Return the (x, y) coordinate for the center point of the cell that contains the specified text.  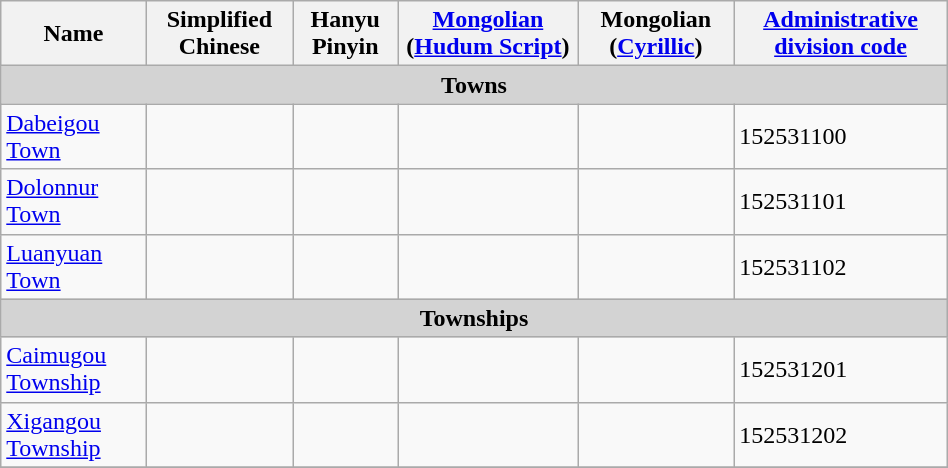
152531202 (840, 434)
Mongolian (Hudum Script) (488, 34)
Dolonnur Town (74, 202)
Dabeigou Town (74, 136)
152531101 (840, 202)
Hanyu Pinyin (346, 34)
Administrative division code (840, 34)
152531100 (840, 136)
Simplified Chinese (219, 34)
152531102 (840, 266)
Townships (474, 318)
Towns (474, 85)
Caimugou Township (74, 370)
Xigangou Township (74, 434)
Name (74, 34)
152531201 (840, 370)
Luanyuan Town (74, 266)
Mongolian (Cyrillic) (656, 34)
